Return the (x, y) coordinate for the center point of the cell that contains the specified text.  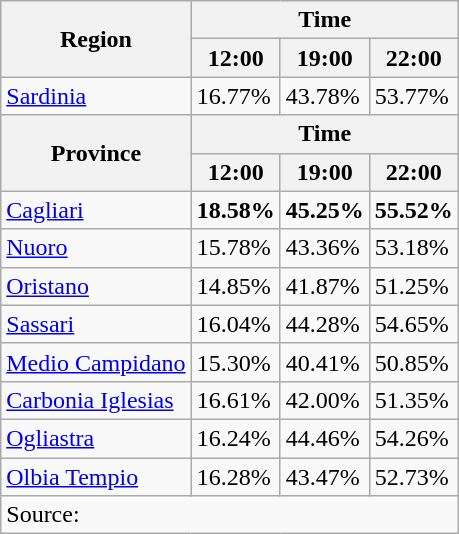
43.47% (324, 477)
Olbia Tempio (96, 477)
Cagliari (96, 210)
54.26% (414, 438)
43.36% (324, 248)
Sardinia (96, 96)
15.78% (236, 248)
45.25% (324, 210)
Oristano (96, 286)
Carbonia Iglesias (96, 400)
42.00% (324, 400)
51.35% (414, 400)
44.46% (324, 438)
40.41% (324, 362)
Nuoro (96, 248)
41.87% (324, 286)
Region (96, 39)
16.04% (236, 324)
Province (96, 153)
53.18% (414, 248)
16.77% (236, 96)
55.52% (414, 210)
Source: (230, 515)
Medio Campidano (96, 362)
16.61% (236, 400)
18.58% (236, 210)
Sassari (96, 324)
44.28% (324, 324)
54.65% (414, 324)
14.85% (236, 286)
15.30% (236, 362)
16.28% (236, 477)
52.73% (414, 477)
53.77% (414, 96)
16.24% (236, 438)
51.25% (414, 286)
43.78% (324, 96)
Ogliastra (96, 438)
50.85% (414, 362)
